Identify which cell holds the provided text, then report its (x, y) central coordinate. 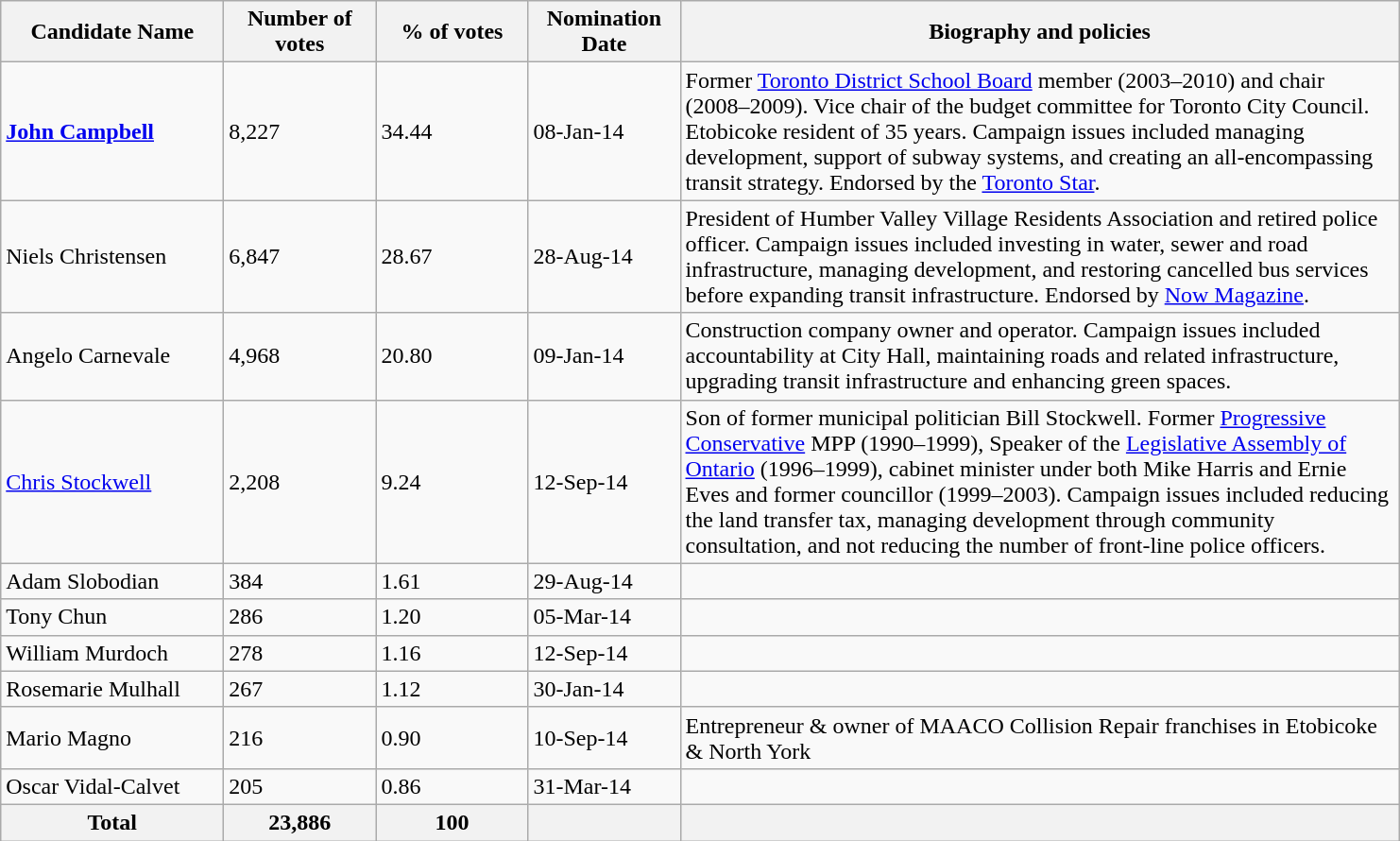
8,227 (300, 131)
31-Mar-14 (605, 786)
Candidate Name (112, 32)
1.12 (452, 689)
30-Jan-14 (605, 689)
0.90 (452, 737)
6,847 (300, 257)
4,968 (300, 356)
Biography and policies (1039, 32)
1.20 (452, 617)
09-Jan-14 (605, 356)
Angelo Carnevale (112, 356)
% of votes (452, 32)
10-Sep-14 (605, 737)
1.16 (452, 653)
Entrepreneur & owner of MAACO Collision Repair franchises in Etobicoke & North York (1039, 737)
Tony Chun (112, 617)
1.61 (452, 581)
20.80 (452, 356)
29-Aug-14 (605, 581)
William Murdoch (112, 653)
34.44 (452, 131)
286 (300, 617)
Number of votes (300, 32)
205 (300, 786)
278 (300, 653)
23,886 (300, 822)
216 (300, 737)
28.67 (452, 257)
Total (112, 822)
Rosemarie Mulhall (112, 689)
John Campbell (112, 131)
Mario Magno (112, 737)
9.24 (452, 482)
28-Aug-14 (605, 257)
2,208 (300, 482)
0.86 (452, 786)
08-Jan-14 (605, 131)
05-Mar-14 (605, 617)
Nomination Date (605, 32)
267 (300, 689)
384 (300, 581)
Oscar Vidal-Calvet (112, 786)
Adam Slobodian (112, 581)
Chris Stockwell (112, 482)
Niels Christensen (112, 257)
100 (452, 822)
